Capture the cell that displays the provided text and extract its (X, Y) central coordinate. 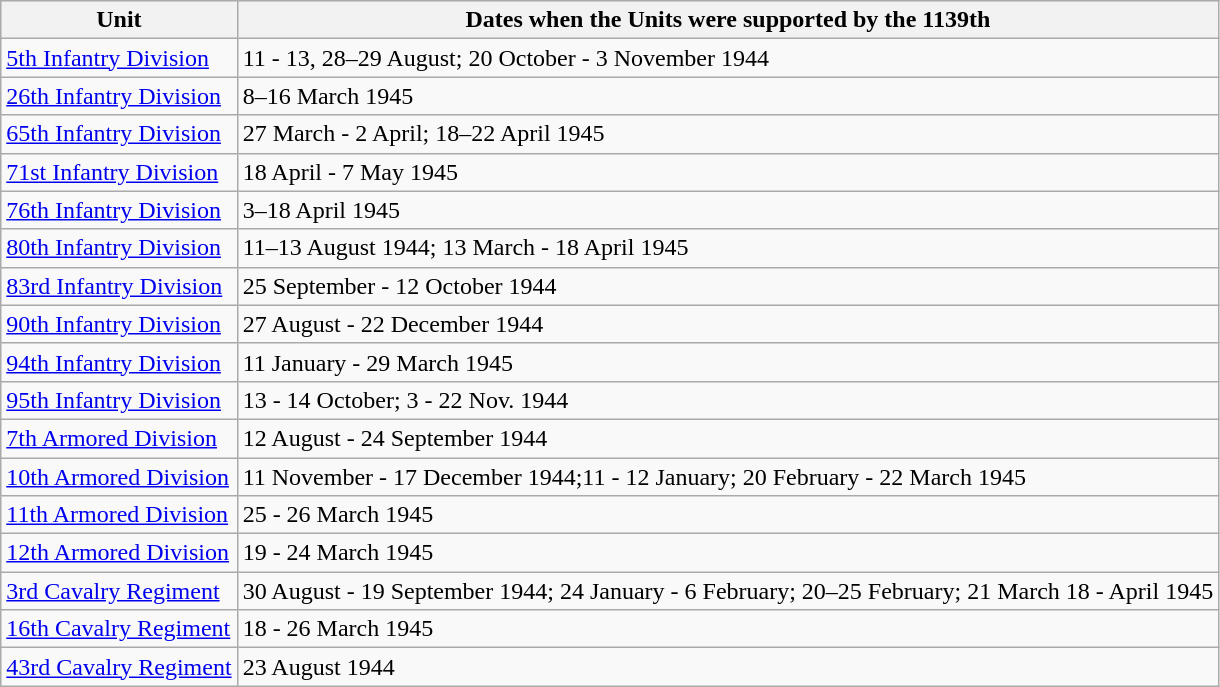
3–18 April 1945 (728, 210)
94th Infantry Division (119, 362)
95th Infantry Division (119, 400)
27 March - 2 April; 18–22 April 1945 (728, 134)
13 - 14 October; 3 - 22 Nov. 1944 (728, 400)
3rd Cavalry Regiment (119, 591)
65th Infantry Division (119, 134)
18 April - 7 May 1945 (728, 172)
5th Infantry Division (119, 58)
10th Armored Division (119, 477)
90th Infantry Division (119, 324)
12 August - 24 September 1944 (728, 438)
11 - 13, 28–29 August; 20 October - 3 November 1944 (728, 58)
19 - 24 March 1945 (728, 553)
11 November - 17 December 1944;11 - 12 January; 20 February - 22 March 1945 (728, 477)
30 August - 19 September 1944; 24 January - 6 February; 20–25 February; 21 March 18 - April 1945 (728, 591)
25 September - 12 October 1944 (728, 286)
11th Armored Division (119, 515)
26th Infantry Division (119, 96)
11 January - 29 March 1945 (728, 362)
7th Armored Division (119, 438)
27 August - 22 December 1944 (728, 324)
Unit (119, 20)
18 - 26 March 1945 (728, 629)
12th Armored Division (119, 553)
16th Cavalry Regiment (119, 629)
11–13 August 1944; 13 March - 18 April 1945 (728, 248)
23 August 1944 (728, 667)
8–16 March 1945 (728, 96)
43rd Cavalry Regiment (119, 667)
80th Infantry Division (119, 248)
25 - 26 March 1945 (728, 515)
83rd Infantry Division (119, 286)
76th Infantry Division (119, 210)
71st Infantry Division (119, 172)
Dates when the Units were supported by the 1139th (728, 20)
